Extract the [x, y] coordinate from the center of the cell holding the provided text.  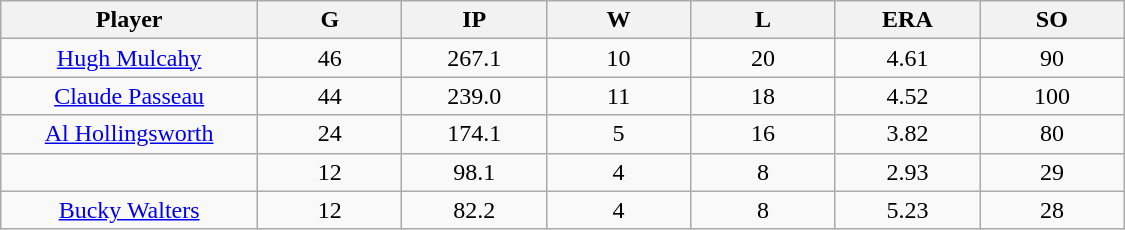
G [330, 20]
174.1 [474, 134]
16 [763, 134]
80 [1052, 134]
Claude Passeau [130, 96]
44 [330, 96]
100 [1052, 96]
L [763, 20]
46 [330, 58]
Al Hollingsworth [130, 134]
Bucky Walters [130, 210]
2.93 [907, 172]
Player [130, 20]
ERA [907, 20]
90 [1052, 58]
18 [763, 96]
98.1 [474, 172]
4.52 [907, 96]
W [618, 20]
SO [1052, 20]
82.2 [474, 210]
24 [330, 134]
20 [763, 58]
5 [618, 134]
5.23 [907, 210]
29 [1052, 172]
11 [618, 96]
4.61 [907, 58]
Hugh Mulcahy [130, 58]
IP [474, 20]
10 [618, 58]
28 [1052, 210]
239.0 [474, 96]
267.1 [474, 58]
3.82 [907, 134]
